Return the (X, Y) coordinate for the center point of the cell that contains the specified text.  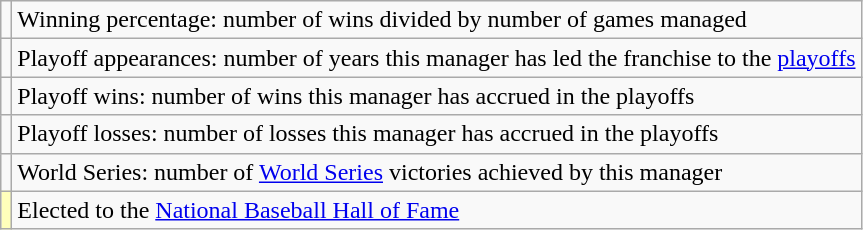
Playoff wins: number of wins this manager has accrued in the playoffs (436, 96)
World Series: number of World Series victories achieved by this manager (436, 172)
Elected to the National Baseball Hall of Fame (436, 210)
Playoff losses: number of losses this manager has accrued in the playoffs (436, 134)
Playoff appearances: number of years this manager has led the franchise to the playoffs (436, 58)
Winning percentage: number of wins divided by number of games managed (436, 20)
